Search for the cell housing the specified text and yield its (x, y) center coordinate. 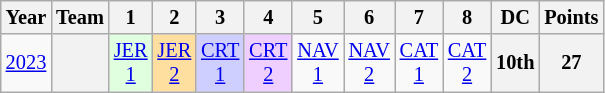
CAT1 (419, 63)
Year (26, 17)
10th (515, 63)
27 (571, 63)
6 (370, 17)
JER2 (174, 63)
CAT2 (467, 63)
Team (80, 17)
NAV1 (318, 63)
DC (515, 17)
7 (419, 17)
NAV2 (370, 63)
2 (174, 17)
8 (467, 17)
CRT2 (268, 63)
JER1 (131, 63)
4 (268, 17)
2023 (26, 63)
3 (220, 17)
Points (571, 17)
1 (131, 17)
CRT1 (220, 63)
5 (318, 17)
